Detect which cell encompasses the target text, then output its (x, y) center coordinate. 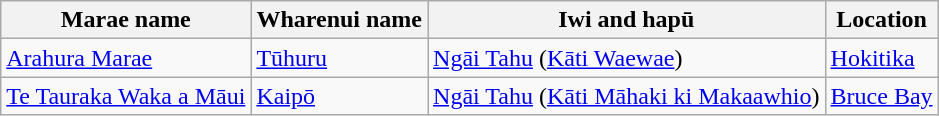
Marae name (126, 20)
Ngāi Tahu (Kāti Māhaki ki Makaawhio) (627, 96)
Ngāi Tahu (Kāti Waewae) (627, 58)
Wharenui name (340, 20)
Bruce Bay (882, 96)
Kaipō (340, 96)
Location (882, 20)
Te Tauraka Waka a Māui (126, 96)
Tūhuru (340, 58)
Iwi and hapū (627, 20)
Arahura Marae (126, 58)
Hokitika (882, 58)
